Output the [x, y] coordinate of the center of the cell containing the given text.  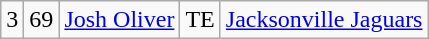
Josh Oliver [120, 20]
69 [42, 20]
3 [12, 20]
TE [200, 20]
Jacksonville Jaguars [324, 20]
